Detect which cell encompasses the target text, then output its [X, Y] center coordinate. 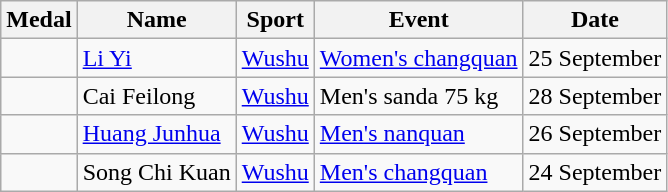
28 September [595, 96]
Sport [275, 20]
Medal [39, 20]
Men's nanquan [418, 134]
Li Yi [156, 58]
Event [418, 20]
Women's changquan [418, 58]
25 September [595, 58]
Date [595, 20]
Men's changquan [418, 172]
Song Chi Kuan [156, 172]
Cai Feilong [156, 96]
Huang Junhua [156, 134]
24 September [595, 172]
Men's sanda 75 kg [418, 96]
26 September [595, 134]
Name [156, 20]
